Output the [x, y] coordinate of the center of the cell containing the given text.  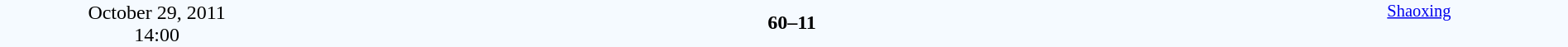
Shaoxing [1419, 23]
October 29, 201114:00 [157, 23]
60–11 [791, 22]
